Pinpoint the cell where the given text exists, returning its [X, Y] midpoint coordinate. 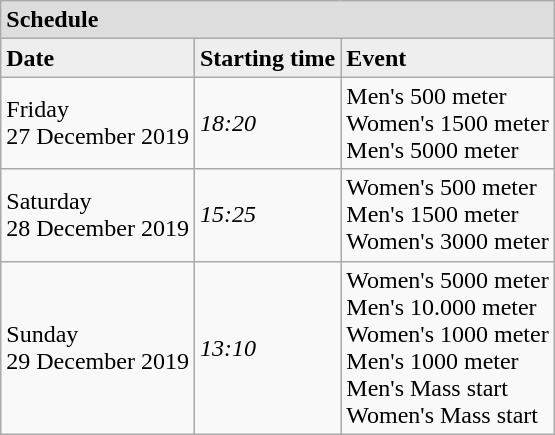
Starting time [267, 58]
15:25 [267, 215]
Saturday 28 December 2019 [98, 215]
Sunday 29 December 2019 [98, 348]
18:20 [267, 123]
Friday 27 December 2019 [98, 123]
Event [448, 58]
Women's 500 meter Men's 1500 meter Women's 3000 meter [448, 215]
13:10 [267, 348]
Women's 5000 meter Men's 10.000 meter Women's 1000 meter Men's 1000 meter Men's Mass start Women's Mass start [448, 348]
Schedule [278, 20]
Men's 500 meter Women's 1500 meter Men's 5000 meter [448, 123]
Date [98, 58]
